Identify which cell holds the provided text, then report its (x, y) central coordinate. 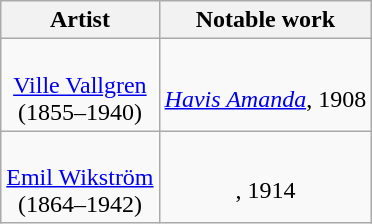
Havis Amanda, 1908 (266, 85)
, 1914 (266, 177)
Notable work (266, 20)
Ville Vallgren(1855–1940) (80, 85)
Artist (80, 20)
Emil Wikström(1864–1942) (80, 177)
